Detect which cell encompasses the target text, then output its (X, Y) center coordinate. 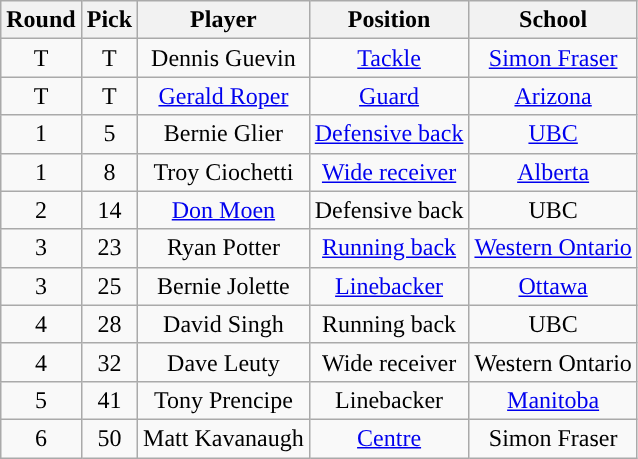
2 (41, 210)
Tackle (389, 58)
Troy Ciochetti (224, 172)
Bernie Jolette (224, 286)
50 (109, 438)
41 (109, 400)
Gerald Roper (224, 96)
Ryan Potter (224, 248)
David Singh (224, 324)
Centre (389, 438)
Dave Leuty (224, 362)
23 (109, 248)
Guard (389, 96)
Player (224, 20)
14 (109, 210)
Pick (109, 20)
Tony Prencipe (224, 400)
Arizona (553, 96)
Position (389, 20)
32 (109, 362)
Bernie Glier (224, 134)
Manitoba (553, 400)
Dennis Guevin (224, 58)
Ottawa (553, 286)
Matt Kavanaugh (224, 438)
School (553, 20)
25 (109, 286)
28 (109, 324)
8 (109, 172)
Don Moen (224, 210)
6 (41, 438)
Round (41, 20)
Alberta (553, 172)
